Extract the [x, y] coordinate from the center of the cell holding the provided text.  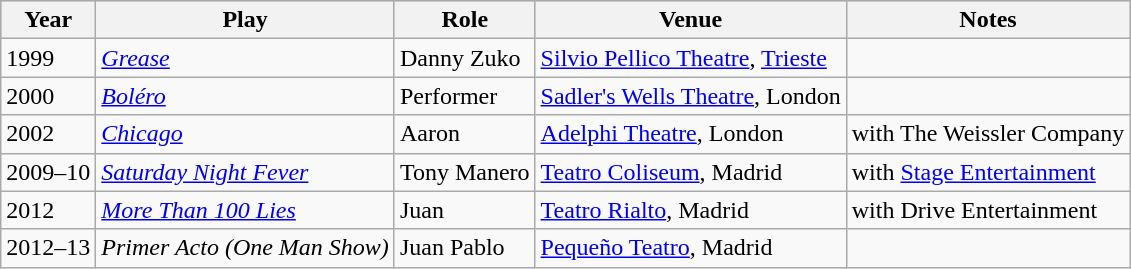
Danny Zuko [464, 58]
Performer [464, 96]
Teatro Rialto, Madrid [690, 210]
2012–13 [48, 248]
Saturday Night Fever [246, 172]
1999 [48, 58]
2000 [48, 96]
Play [246, 20]
Boléro [246, 96]
2002 [48, 134]
Pequeño Teatro, Madrid [690, 248]
with Drive Entertainment [988, 210]
Year [48, 20]
Teatro Coliseum, Madrid [690, 172]
with Stage Entertainment [988, 172]
Juan [464, 210]
Sadler's Wells Theatre, London [690, 96]
Notes [988, 20]
More Than 100 Lies [246, 210]
Aaron [464, 134]
Juan Pablo [464, 248]
Primer Acto (One Man Show) [246, 248]
Adelphi Theatre, London [690, 134]
Silvio Pellico Theatre, Trieste [690, 58]
Chicago [246, 134]
Venue [690, 20]
2012 [48, 210]
Grease [246, 58]
2009–10 [48, 172]
with The Weissler Company [988, 134]
Role [464, 20]
Tony Manero [464, 172]
